Return [x, y] of the center of cell containing provided text 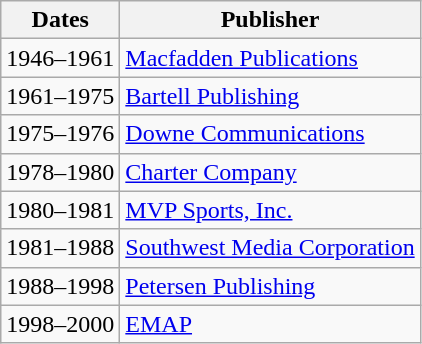
MVP Sports, Inc. [270, 210]
Charter Company [270, 172]
Downe Communications [270, 134]
1988–1998 [60, 286]
1978–1980 [60, 172]
1975–1976 [60, 134]
Publisher [270, 20]
1961–1975 [60, 96]
Bartell Publishing [270, 96]
EMAP [270, 324]
Dates [60, 20]
1946–1961 [60, 58]
Southwest Media Corporation [270, 248]
1981–1988 [60, 248]
Macfadden Publications [270, 58]
1998–2000 [60, 324]
Petersen Publishing [270, 286]
1980–1981 [60, 210]
